Determine the [X, Y] coordinate at the center of the cell enclosing the given text.  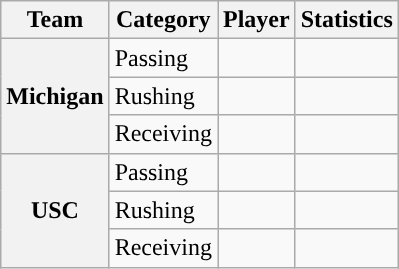
Team [55, 20]
Statistics [346, 20]
Michigan [55, 96]
USC [55, 210]
Player [257, 20]
Category [163, 20]
